Locate the cell with the specified text and output its [x, y] center coordinate. 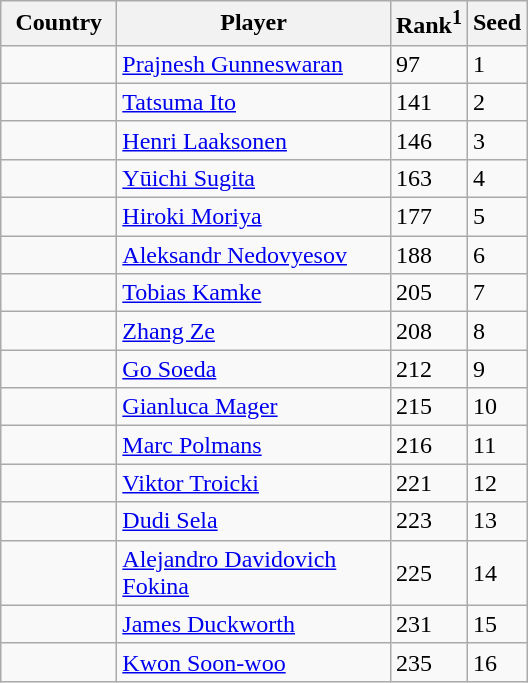
235 [428, 662]
Go Soeda [254, 369]
1 [496, 64]
Prajnesh Gunneswaran [254, 64]
14 [496, 572]
2 [496, 102]
Rank1 [428, 24]
Zhang Ze [254, 331]
215 [428, 407]
Alejandro Davidovich Fokina [254, 572]
205 [428, 293]
12 [496, 483]
9 [496, 369]
Kwon Soon-woo [254, 662]
Yūichi Sugita [254, 178]
15 [496, 624]
Henri Laaksonen [254, 140]
223 [428, 521]
Dudi Sela [254, 521]
231 [428, 624]
163 [428, 178]
97 [428, 64]
141 [428, 102]
Tobias Kamke [254, 293]
177 [428, 217]
16 [496, 662]
212 [428, 369]
7 [496, 293]
6 [496, 255]
188 [428, 255]
3 [496, 140]
13 [496, 521]
225 [428, 572]
Player [254, 24]
Seed [496, 24]
5 [496, 217]
208 [428, 331]
11 [496, 445]
4 [496, 178]
146 [428, 140]
Tatsuma Ito [254, 102]
Aleksandr Nedovyesov [254, 255]
Country [59, 24]
216 [428, 445]
Marc Polmans [254, 445]
Gianluca Mager [254, 407]
James Duckworth [254, 624]
8 [496, 331]
Viktor Troicki [254, 483]
221 [428, 483]
Hiroki Moriya [254, 217]
10 [496, 407]
